Return (x, y) of the center of cell containing provided text 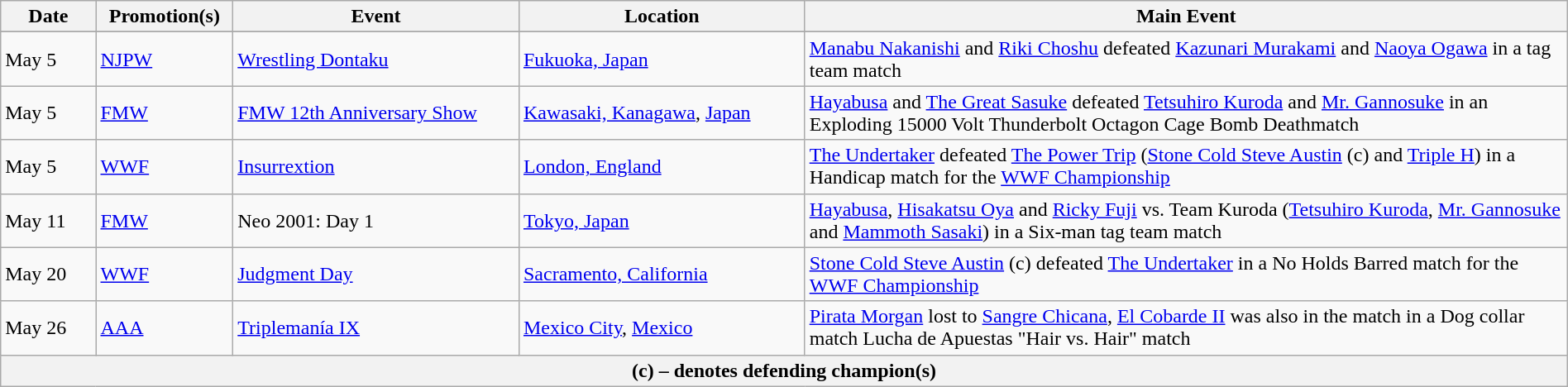
Insurrextion (376, 167)
Judgment Day (376, 275)
Wrestling Dontaku (376, 60)
London, England (662, 167)
(c) – denotes defending champion(s) (784, 370)
Hayabusa, Hisakatsu Oya and Ricky Fuji vs. Team Kuroda (Tetsuhiro Kuroda, Mr. Gannosuke and Mammoth Sasaki) in a Six-man tag team match (1186, 220)
Hayabusa and The Great Sasuke defeated Tetsuhiro Kuroda and Mr. Gannosuke in an Exploding 15000 Volt Thunderbolt Octagon Cage Bomb Deathmatch (1186, 112)
Triplemanía IX (376, 327)
May 26 (48, 327)
Promotion(s) (165, 17)
Manabu Nakanishi and Riki Choshu defeated Kazunari Murakami and Naoya Ogawa in a tag team match (1186, 60)
Stone Cold Steve Austin (c) defeated The Undertaker in a No Holds Barred match for the WWF Championship (1186, 275)
Pirata Morgan lost to Sangre Chicana, El Cobarde II was also in the match in a Dog collar match Lucha de Apuestas "Hair vs. Hair" match (1186, 327)
AAA (165, 327)
Location (662, 17)
FMW 12th Anniversary Show (376, 112)
NJPW (165, 60)
Kawasaki, Kanagawa, Japan (662, 112)
Mexico City, Mexico (662, 327)
May 20 (48, 275)
Event (376, 17)
Sacramento, California (662, 275)
Main Event (1186, 17)
Fukuoka, Japan (662, 60)
Neo 2001: Day 1 (376, 220)
The Undertaker defeated The Power Trip (Stone Cold Steve Austin (c) and Triple H) in a Handicap match for the WWF Championship (1186, 167)
Date (48, 17)
Tokyo, Japan (662, 220)
May 11 (48, 220)
